Pinpoint the cell where the given text exists, returning its (x, y) midpoint coordinate. 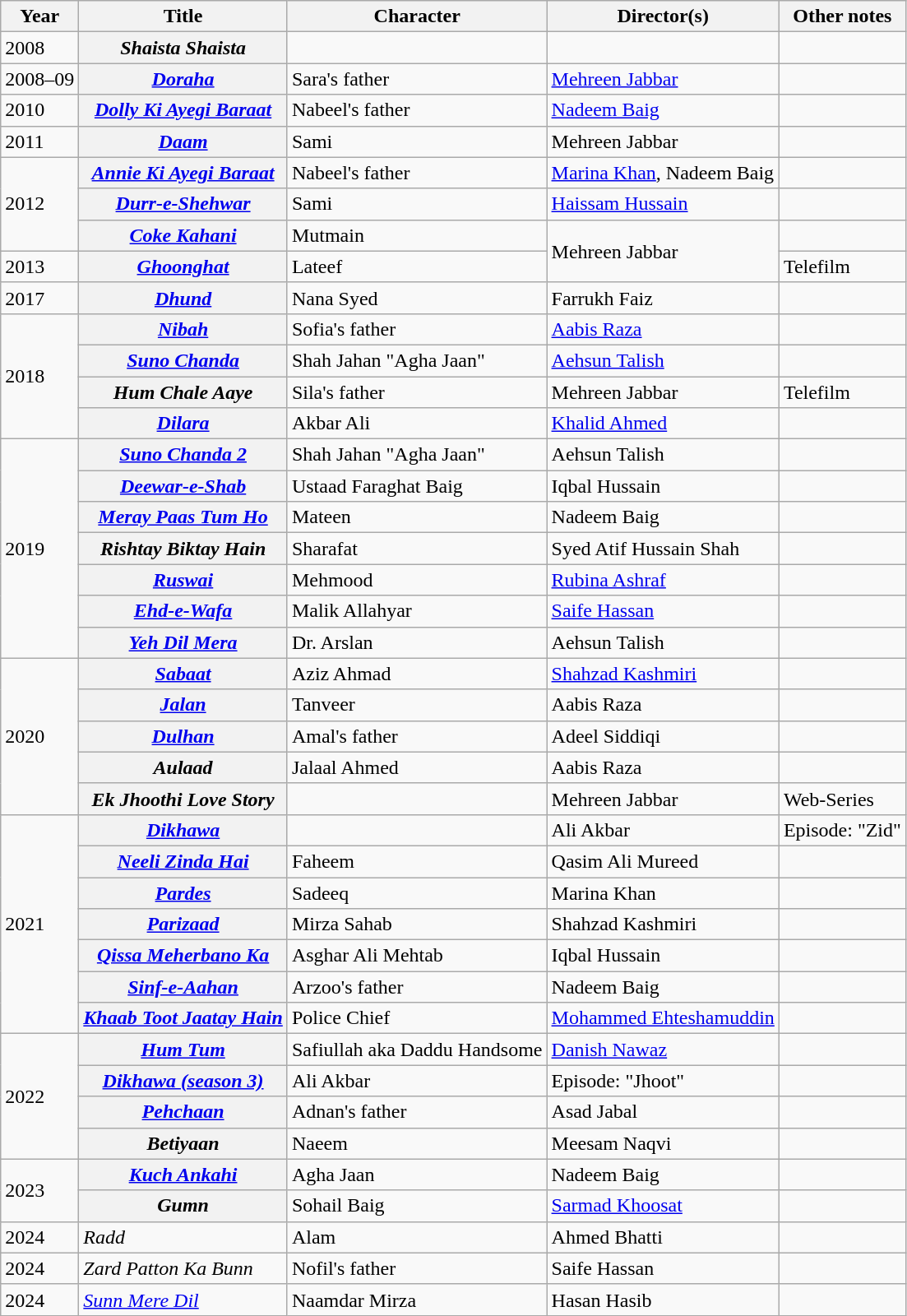
Betiyaan (183, 1143)
Other notes (842, 16)
Doraha (183, 79)
Gumn (183, 1206)
Durr-e-Shehwar (183, 204)
Sadeeq (417, 892)
Qissa Meherbano Ka (183, 956)
Police Chief (417, 1018)
Faheem (417, 861)
Hum Tum (183, 1050)
Lateef (417, 266)
Asghar Ali Mehtab (417, 956)
Haissam Hussain (663, 204)
Pehchaan (183, 1112)
Naeem (417, 1143)
Sinf-e-Aahan (183, 987)
Ruswai (183, 580)
Neeli Zinda Hai (183, 861)
Tanveer (417, 705)
Episode: "Zid" (842, 830)
Hasan Hasib (663, 1300)
Mirza Sahab (417, 924)
Radd (183, 1237)
Director(s) (663, 16)
Deewar-e-Shab (183, 486)
Aziz Ahmad (417, 674)
2022 (39, 1096)
Annie Ki Ayegi Baraat (183, 173)
Sunn Mere Dil (183, 1300)
Safiullah aka Daddu Handsome (417, 1050)
Zard Patton Ka Bunn (183, 1268)
Suno Chanda 2 (183, 455)
Rishtay Biktay Hain (183, 549)
Syed Atif Hussain Shah (663, 549)
Daam (183, 141)
Web-Series (842, 799)
Amal's father (417, 736)
Sarmad Khoosat (663, 1206)
Sofia's father (417, 329)
Aulaad (183, 767)
Character (417, 16)
2012 (39, 204)
Ghoonghat (183, 266)
Ustaad Faraghat Baig (417, 486)
Alam (417, 1237)
Ahmed Bhatti (663, 1237)
Jalan (183, 705)
Adeel Siddiqi (663, 736)
Asad Jabal (663, 1112)
2018 (39, 376)
Malik Allahyar (417, 611)
Marina Khan (663, 892)
Yeh Dil Mera (183, 642)
Jalaal Ahmed (417, 767)
Shaista Shaista (183, 48)
Mehmood (417, 580)
Mutmain (417, 235)
Agha Jaan (417, 1175)
Meesam Naqvi (663, 1143)
Marina Khan, Nadeem Baig (663, 173)
Parizaad (183, 924)
Khalid Ahmed (663, 424)
Year (39, 16)
2008–09 (39, 79)
2019 (39, 549)
2010 (39, 110)
2017 (39, 298)
Dulhan (183, 736)
Sharafat (417, 549)
Nana Syed (417, 298)
2020 (39, 736)
Dhund (183, 298)
Dr. Arslan (417, 642)
Arzoo's father (417, 987)
Naamdar Mirza (417, 1300)
Danish Nawaz (663, 1050)
Episode: "Jhoot" (663, 1081)
Ehd-e-Wafa (183, 611)
Kuch Ankahi (183, 1175)
Ek Jhoothi Love Story (183, 799)
Pardes (183, 892)
Dikhawa (season 3) (183, 1081)
Dilara (183, 424)
2023 (39, 1190)
2011 (39, 141)
Sila's father (417, 392)
Qasim Ali Mureed (663, 861)
Adnan's father (417, 1112)
2021 (39, 924)
Rubina Ashraf (663, 580)
Sara's father (417, 79)
Meray Paas Tum Ho (183, 517)
Coke Kahani (183, 235)
Akbar Ali (417, 424)
Suno Chanda (183, 360)
Mateen (417, 517)
Dolly Ki Ayegi Baraat (183, 110)
Sohail Baig (417, 1206)
Hum Chale Aaye (183, 392)
Khaab Toot Jaatay Hain (183, 1018)
Mohammed Ehteshamuddin (663, 1018)
2013 (39, 266)
Sabaat (183, 674)
Farrukh Faiz (663, 298)
2008 (39, 48)
Title (183, 16)
Nibah (183, 329)
Nofil's father (417, 1268)
Dikhawa (183, 830)
